Output the [x, y] coordinate of the center of the cell containing the given text.  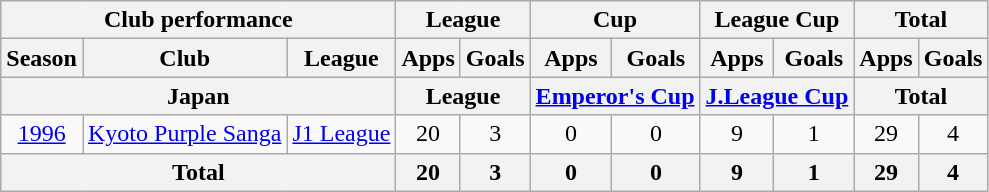
Club performance [198, 20]
J.League Cup [777, 96]
Club [184, 58]
Season [42, 58]
1996 [42, 134]
J1 League [342, 134]
League Cup [777, 20]
Kyoto Purple Sanga [184, 134]
Cup [615, 20]
Japan [198, 96]
Emperor's Cup [615, 96]
